For the text-containing cell, return its midpoint in [x, y] coordinate format. 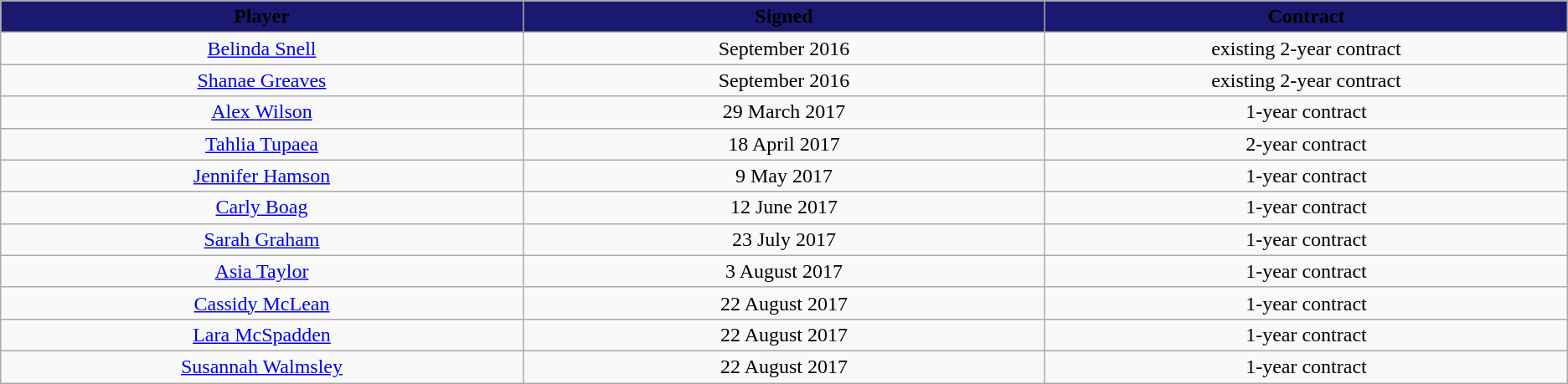
3 August 2017 [784, 271]
29 March 2017 [784, 112]
Player [261, 17]
Jennifer Hamson [261, 176]
Belinda Snell [261, 49]
Signed [784, 17]
12 June 2017 [784, 207]
Susannah Walmsley [261, 366]
Tahlia Tupaea [261, 144]
9 May 2017 [784, 176]
2-year contract [1307, 144]
Contract [1307, 17]
18 April 2017 [784, 144]
Sarah Graham [261, 239]
23 July 2017 [784, 239]
Asia Taylor [261, 271]
Shanae Greaves [261, 80]
Lara McSpadden [261, 335]
Alex Wilson [261, 112]
Cassidy McLean [261, 303]
Carly Boag [261, 207]
